Identify which cell holds the provided text, then report its (x, y) central coordinate. 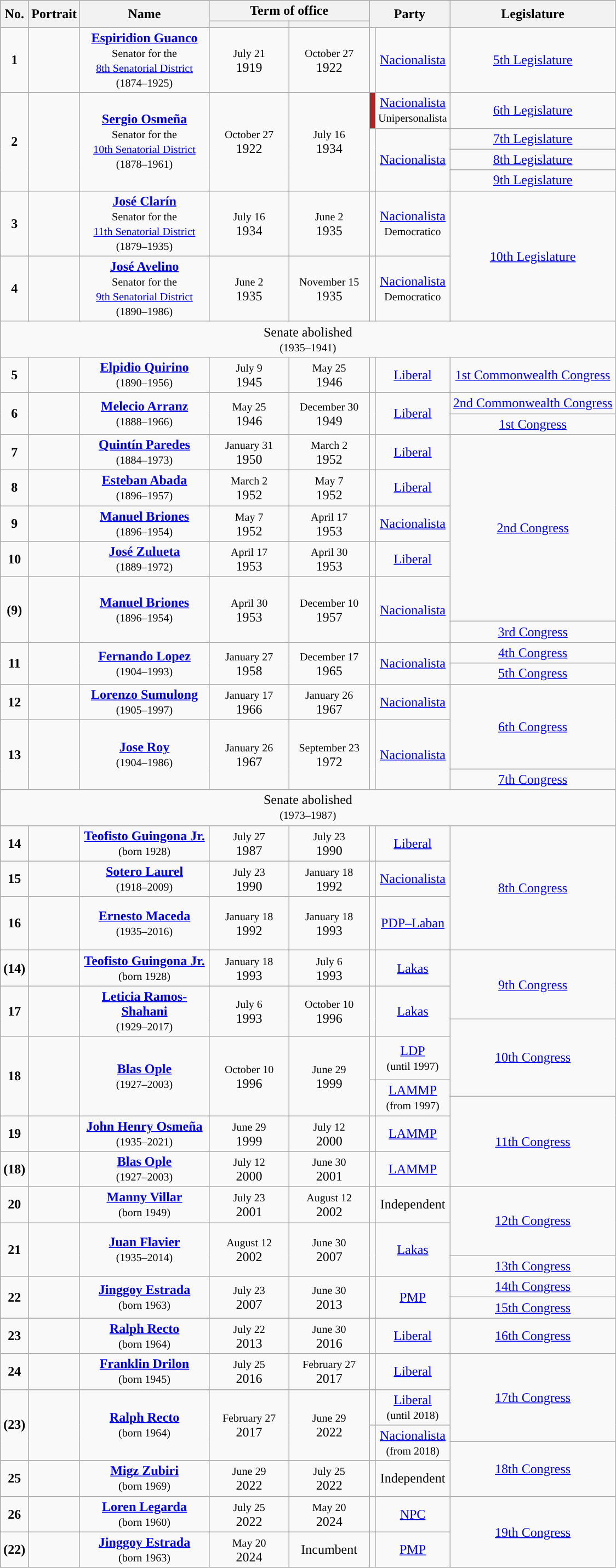
7th Congress (533, 779)
June 302001 (329, 1170)
July 222013 (249, 1336)
Incumbent (329, 1550)
Liberal(until 2018) (413, 1407)
19th Congress (533, 1532)
Quintín Paredes(1884–1973) (144, 453)
January 271958 (249, 663)
12 (14, 702)
9 (14, 524)
1 (14, 60)
1st Commonwealth Congress (533, 375)
17th Congress (533, 1398)
December 301949 (329, 413)
Manny Villar(born 1949) (144, 1205)
NPC (413, 1514)
January 311950 (249, 453)
5 (14, 375)
2 (14, 141)
16th Congress (533, 1336)
5th Legislature (533, 60)
Senate abolished(1935–1941) (308, 339)
June 302007 (329, 1250)
Loren Legarda(born 1960) (144, 1514)
Term of office (289, 11)
16 (14, 923)
7 (14, 453)
19 (14, 1133)
6 (14, 413)
11 (14, 663)
15 (14, 879)
14th Congress (533, 1287)
July 211919 (249, 60)
2nd Congress (533, 528)
6th Legislature (533, 111)
4th Congress (533, 653)
21 (14, 1250)
18th Congress (533, 1469)
Ernesto Maceda(1935–2016) (144, 923)
LAMMP(from 1997) (413, 1097)
Lorenzo Sumulong(1905–1997) (144, 702)
9th Legislature (533, 180)
3 (14, 224)
November 151935 (329, 288)
(9) (14, 609)
8th Legislature (533, 159)
11th Congress (533, 1141)
8 (14, 488)
PDP–Laban (413, 923)
Sotero Laurel(1918–2009) (144, 879)
December 101957 (329, 609)
No. (14, 14)
Fernando Lopez(1904–1993) (144, 663)
18 (14, 1076)
10th Congress (533, 1058)
June 302013 (329, 1297)
(14) (14, 968)
7th Legislature (533, 139)
5th Congress (533, 674)
2nd Commonwealth Congress (533, 403)
15th Congress (533, 1308)
23 (14, 1336)
14 (14, 843)
NacionalistaUnipersonalista (413, 111)
12th Congress (533, 1221)
13 (14, 755)
9th Congress (533, 984)
25 (14, 1479)
Senate abolished(1973–1987) (308, 808)
June 302016 (329, 1336)
December 171965 (329, 663)
July 91945 (249, 375)
Jose Roy(1904–1986) (144, 755)
(23) (14, 1425)
26 (14, 1514)
January 171966 (249, 702)
Elpidio Quirino(1890–1956) (144, 375)
September 231972 (329, 755)
8th Congress (533, 888)
22 (14, 1297)
Migz Zubiri(born 1969) (144, 1479)
July 252016 (249, 1371)
Legislature (533, 14)
13th Congress (533, 1266)
4 (14, 288)
July 232001 (249, 1205)
1st Congress (533, 424)
17 (14, 1011)
José Zulueta(1889–1972) (144, 559)
24 (14, 1371)
Nacionalista(from 2018) (413, 1442)
July 271987 (249, 843)
José ClarínSenator for the11th Senatorial District(1879–1935) (144, 224)
3rd Congress (533, 632)
Party (410, 14)
10th Legislature (533, 256)
LDP(until 1997) (413, 1058)
(18) (14, 1170)
Juan Flavier(1935–2014) (144, 1250)
(22) (14, 1550)
Espiridion GuancoSenator for the8th Senatorial District(1874–1925) (144, 60)
John Henry Osmeña(1935–2021) (144, 1133)
10 (14, 559)
Franklin Drilon(born 1945) (144, 1371)
July 232007 (249, 1297)
Esteban Abada(1896–1957) (144, 488)
Sergio OsmeñaSenator for the10th Senatorial District(1878–1961) (144, 141)
José AvelinoSenator for the9th Senatorial District(1890–1986) (144, 288)
Portrait (54, 14)
20 (14, 1205)
Name (144, 14)
6th Congress (533, 727)
Leticia Ramos-Shahani(1929–2017) (144, 1011)
Melecio Arranz(1888–1966) (144, 413)
